From the cell containing the given text, extract its center point as [X, Y] coordinate. 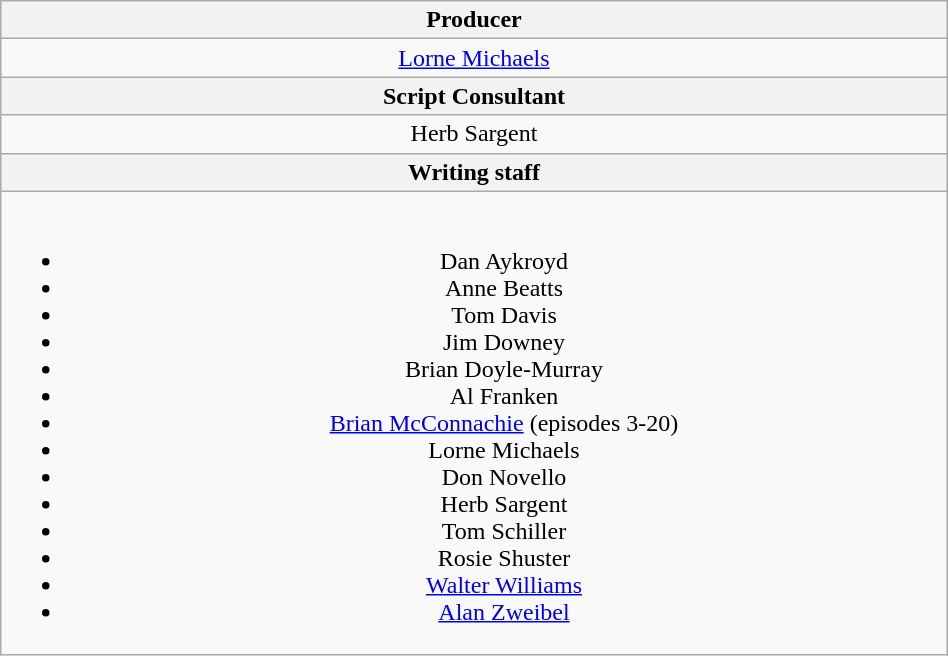
Script Consultant [474, 96]
Herb Sargent [474, 134]
Lorne Michaels [474, 58]
Writing staff [474, 172]
Producer [474, 20]
